Find where the given text appears and provide that cell's center as [X, Y] coordinate. 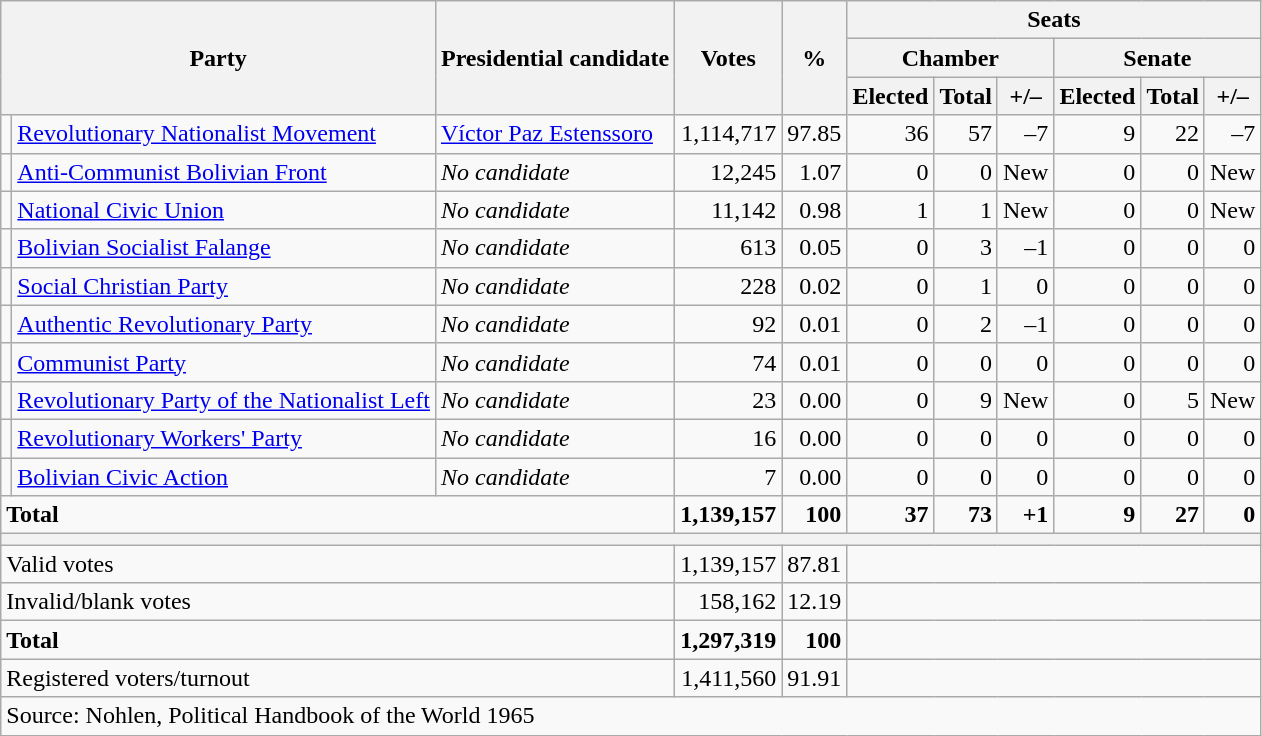
22 [1173, 134]
National Civic Union [224, 210]
0.02 [814, 286]
Invalid/blank votes [338, 602]
5 [1173, 400]
37 [890, 515]
Bolivian Socialist Falange [224, 248]
91.91 [814, 678]
12,245 [728, 172]
Chamber [950, 58]
Víctor Paz Estenssoro [554, 134]
57 [966, 134]
Social Christian Party [224, 286]
0.98 [814, 210]
92 [728, 324]
Valid votes [338, 564]
1,297,319 [728, 640]
228 [728, 286]
1.07 [814, 172]
11,142 [728, 210]
Presidential candidate [554, 58]
Registered voters/turnout [338, 678]
23 [728, 400]
Revolutionary Workers' Party [224, 438]
87.81 [814, 564]
1,411,560 [728, 678]
Votes [728, 58]
Seats [1054, 20]
Revolutionary Party of the Nationalist Left [224, 400]
Senate [1158, 58]
Revolutionary Nationalist Movement [224, 134]
97.85 [814, 134]
0.05 [814, 248]
73 [966, 515]
Party [218, 58]
12.19 [814, 602]
Communist Party [224, 362]
+1 [1025, 515]
36 [890, 134]
% [814, 58]
Source: Nohlen, Political Handbook of the World 1965 [631, 716]
1,114,717 [728, 134]
2 [966, 324]
158,162 [728, 602]
613 [728, 248]
3 [966, 248]
16 [728, 438]
Authentic Revolutionary Party [224, 324]
7 [728, 477]
74 [728, 362]
27 [1173, 515]
Bolivian Civic Action [224, 477]
Anti-Communist Bolivian Front [224, 172]
